Identify which cell holds the provided text, then report its (x, y) central coordinate. 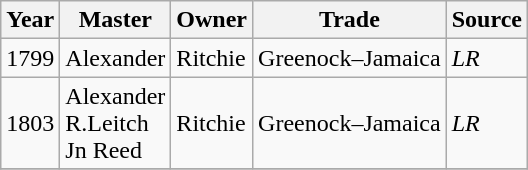
AlexanderR.LeitchJn Reed (116, 123)
1803 (30, 123)
Year (30, 20)
Master (116, 20)
Source (486, 20)
1799 (30, 58)
Trade (350, 20)
Owner (212, 20)
Alexander (116, 58)
